Return [X, Y] of the center of cell containing provided text 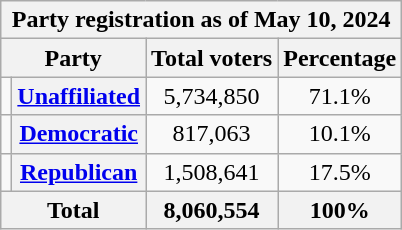
10.1% [340, 134]
Democratic [79, 134]
Percentage [340, 58]
Republican [79, 172]
71.1% [340, 96]
Total voters [212, 58]
17.5% [340, 172]
Total [74, 210]
100% [340, 210]
5,734,850 [212, 96]
Party registration as of May 10, 2024 [202, 20]
1,508,641 [212, 172]
Party [74, 58]
817,063 [212, 134]
Unaffiliated [79, 96]
8,060,554 [212, 210]
